Extract the (X, Y) coordinate from the center of the cell holding the provided text.  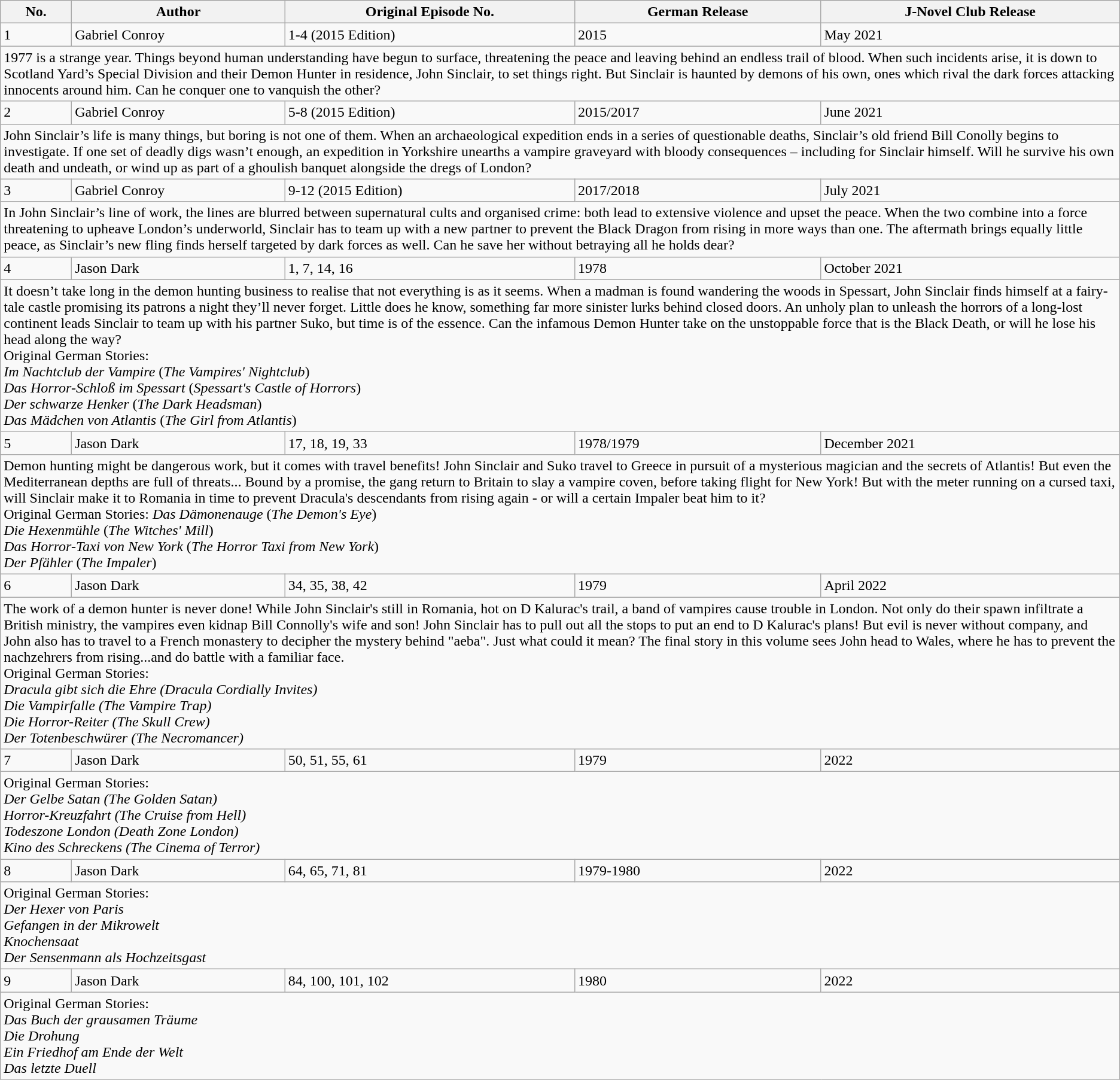
1978/1979 (698, 443)
2017/2018 (698, 190)
July 2021 (970, 190)
7 (36, 760)
1-4 (2015 Edition) (430, 35)
December 2021 (970, 443)
Original German Stories:Das Buch der grausamen TräumeDie DrohungEin Friedhof am Ende der WeltDas letzte Duell (560, 1036)
84, 100, 101, 102 (430, 981)
1980 (698, 981)
Author (178, 12)
1 (36, 35)
5-8 (2015 Edition) (430, 112)
4 (36, 268)
May 2021 (970, 35)
October 2021 (970, 268)
Original Episode No. (430, 12)
9 (36, 981)
Original German Stories:Der Hexer von ParisGefangen in der MikroweltKnochensaatDer Sensenmann als Hochzeitsgast (560, 926)
3 (36, 190)
2015 (698, 35)
17, 18, 19, 33 (430, 443)
German Release (698, 12)
8 (36, 871)
1979-1980 (698, 871)
June 2021 (970, 112)
2 (36, 112)
50, 51, 55, 61 (430, 760)
2015/2017 (698, 112)
J-Novel Club Release (970, 12)
1, 7, 14, 16 (430, 268)
34, 35, 38, 42 (430, 585)
No. (36, 12)
5 (36, 443)
9-12 (2015 Edition) (430, 190)
6 (36, 585)
April 2022 (970, 585)
1978 (698, 268)
64, 65, 71, 81 (430, 871)
